Locate the cell with the specified text and output its (x, y) center coordinate. 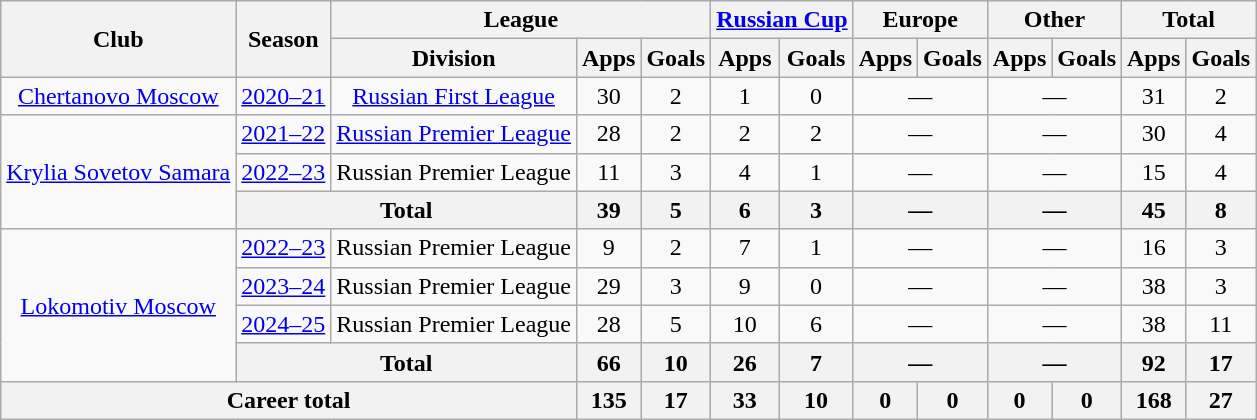
Europe (920, 20)
27 (1221, 400)
Krylia Sovetov Samara (118, 172)
Division (454, 58)
31 (1154, 96)
66 (608, 362)
League (521, 20)
2021–22 (284, 134)
29 (608, 286)
Career total (289, 400)
15 (1154, 172)
92 (1154, 362)
16 (1154, 248)
2024–25 (284, 324)
2020–21 (284, 96)
Season (284, 39)
45 (1154, 210)
Club (118, 39)
Other (1054, 20)
Russian Cup (782, 20)
168 (1154, 400)
Russian First League (454, 96)
2023–24 (284, 286)
26 (745, 362)
39 (608, 210)
8 (1221, 210)
Chertanovo Moscow (118, 96)
135 (608, 400)
33 (745, 400)
Lokomotiv Moscow (118, 305)
